From the cell containing the given text, extract its center point as [x, y] coordinate. 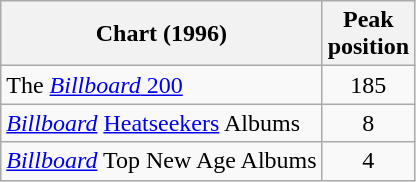
Peakposition [368, 34]
Billboard Top New Age Albums [162, 161]
Chart (1996) [162, 34]
Billboard Heatseekers Albums [162, 123]
4 [368, 161]
8 [368, 123]
The Billboard 200 [162, 85]
185 [368, 85]
